Output the [x, y] coordinate of the center of the cell containing the given text.  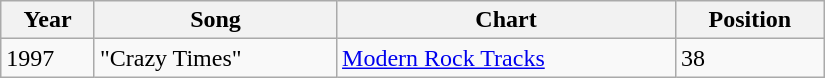
Position [750, 20]
Chart [506, 20]
Modern Rock Tracks [506, 58]
Song [215, 20]
Year [48, 20]
38 [750, 58]
"Crazy Times" [215, 58]
1997 [48, 58]
